Pinpoint the cell where the given text exists, returning its [X, Y] midpoint coordinate. 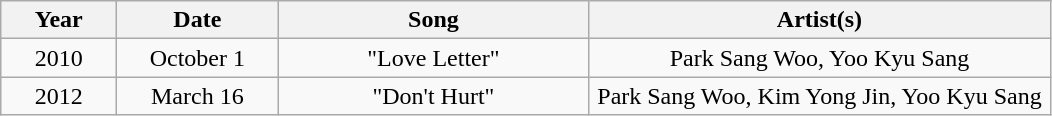
"Love Letter" [434, 58]
2010 [59, 58]
"Don't Hurt" [434, 96]
March 16 [198, 96]
October 1 [198, 58]
Artist(s) [820, 20]
Park Sang Woo, Kim Yong Jin, Yoo Kyu Sang [820, 96]
Date [198, 20]
Park Sang Woo, Yoo Kyu Sang [820, 58]
2012 [59, 96]
Song [434, 20]
Year [59, 20]
